Output the [x, y] coordinate of the center of the cell containing the given text.  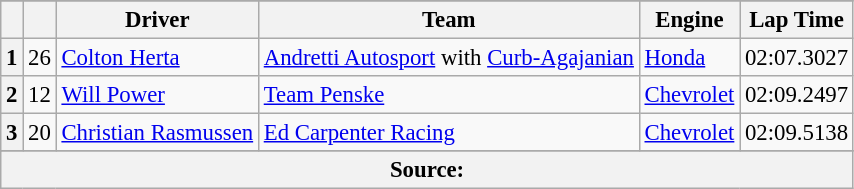
Driver [157, 20]
Colton Herta [157, 58]
Engine [689, 20]
2 [12, 95]
02:09.2497 [797, 95]
Will Power [157, 95]
02:07.3027 [797, 58]
Ed Carpenter Racing [448, 133]
02:09.5138 [797, 133]
26 [40, 58]
1 [12, 58]
Honda [689, 58]
12 [40, 95]
Source: [428, 170]
20 [40, 133]
Andretti Autosport with Curb-Agajanian [448, 58]
Team Penske [448, 95]
Lap Time [797, 20]
Christian Rasmussen [157, 133]
Team [448, 20]
3 [12, 133]
